Detect which cell encompasses the target text, then output its [X, Y] center coordinate. 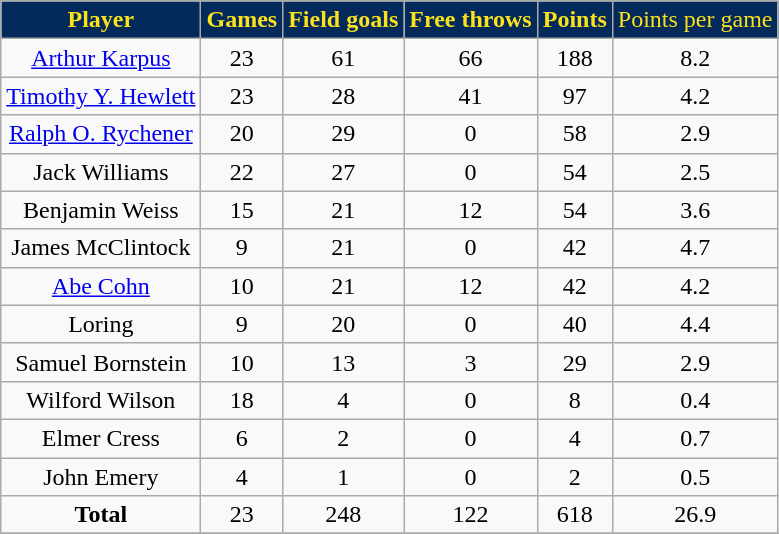
18 [242, 400]
97 [574, 96]
27 [344, 172]
John Emery [101, 477]
8 [574, 400]
0.7 [695, 438]
0.5 [695, 477]
8.2 [695, 58]
6 [242, 438]
188 [574, 58]
3.6 [695, 210]
13 [344, 362]
122 [470, 515]
Loring [101, 324]
248 [344, 515]
4.7 [695, 248]
1 [344, 477]
41 [470, 96]
James McClintock [101, 248]
Wilford Wilson [101, 400]
Arthur Karpus [101, 58]
Samuel Bornstein [101, 362]
Benjamin Weiss [101, 210]
15 [242, 210]
40 [574, 324]
Elmer Cress [101, 438]
Timothy Y. Hewlett [101, 96]
4.4 [695, 324]
Abe Cohn [101, 286]
3 [470, 362]
2.5 [695, 172]
Free throws [470, 20]
Jack Williams [101, 172]
Points [574, 20]
Ralph O. Rychener [101, 134]
618 [574, 515]
58 [574, 134]
28 [344, 96]
61 [344, 58]
22 [242, 172]
Total [101, 515]
Player [101, 20]
Field goals [344, 20]
Games [242, 20]
26.9 [695, 515]
66 [470, 58]
0.4 [695, 400]
Points per game [695, 20]
